Capture the cell that displays the provided text and extract its [x, y] central coordinate. 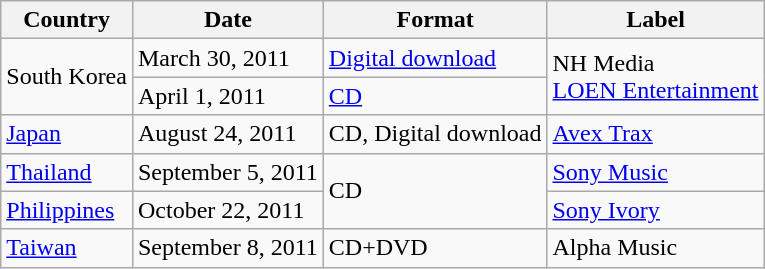
Sony Ivory [656, 210]
Thailand [67, 172]
Japan [67, 134]
March 30, 2011 [228, 58]
Sony Music [656, 172]
Date [228, 20]
Philippines [67, 210]
September 5, 2011 [228, 172]
Label [656, 20]
CD, Digital download [435, 134]
October 22, 2011 [228, 210]
CD+DVD [435, 248]
Digital download [435, 58]
Avex Trax [656, 134]
September 8, 2011 [228, 248]
Country [67, 20]
Alpha Music [656, 248]
April 1, 2011 [228, 96]
NH MediaLOEN Entertainment [656, 77]
Taiwan [67, 248]
South Korea [67, 77]
Format [435, 20]
August 24, 2011 [228, 134]
